For the text-containing cell, return its midpoint in [x, y] coordinate format. 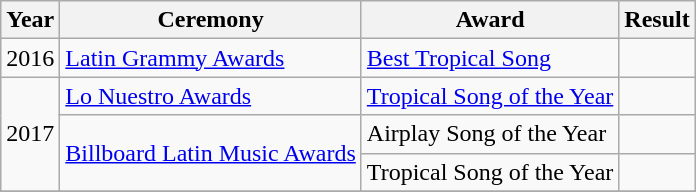
Airplay Song of the Year [490, 134]
2017 [30, 134]
Result [657, 20]
Best Tropical Song [490, 58]
Award [490, 20]
Billboard Latin Music Awards [211, 153]
Latin Grammy Awards [211, 58]
Year [30, 20]
2016 [30, 58]
Ceremony [211, 20]
Lo Nuestro Awards [211, 96]
